Return the (X, Y) coordinate for the center point of the cell that contains the specified text.  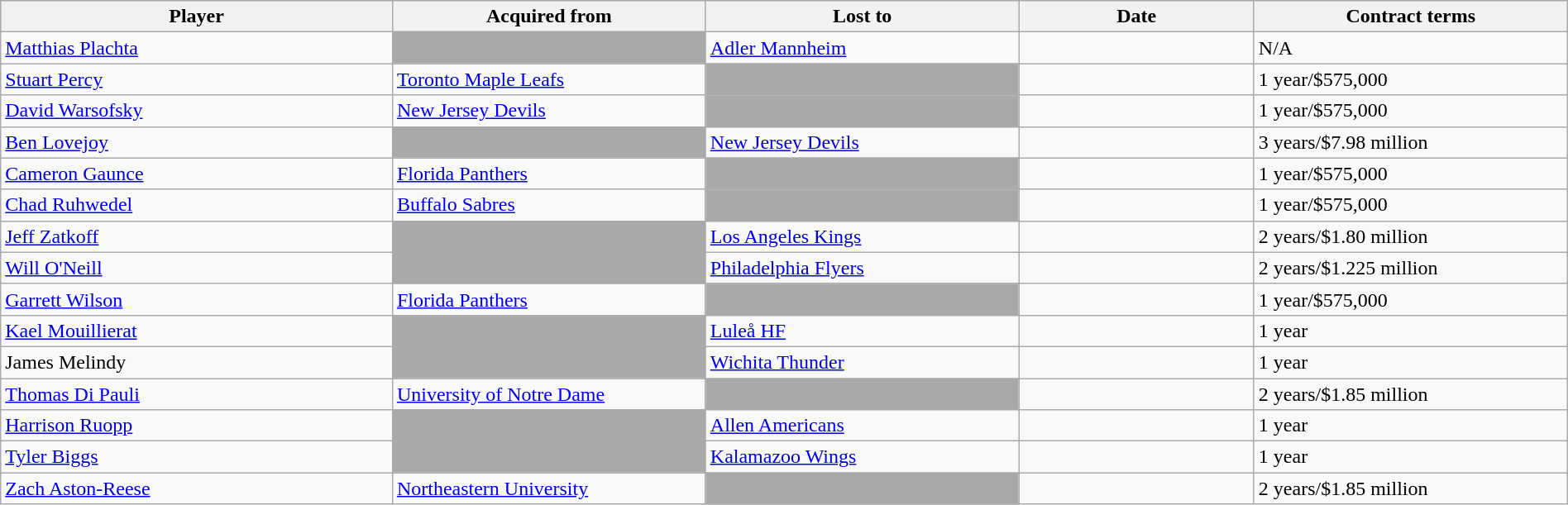
Matthias Plachta (197, 48)
Philadelphia Flyers (862, 268)
Kalamazoo Wings (862, 457)
2 years/$1.225 million (1411, 268)
Garrett Wilson (197, 299)
Lost to (862, 17)
Stuart Percy (197, 79)
Player (197, 17)
Will O'Neill (197, 268)
Chad Ruhwedel (197, 205)
University of Notre Dame (549, 394)
Kael Mouillierat (197, 331)
Northeastern University (549, 488)
Adler Mannheim (862, 48)
Ben Lovejoy (197, 142)
N/A (1411, 48)
3 years/$7.98 million (1411, 142)
Cameron Gaunce (197, 174)
Acquired from (549, 17)
Tyler Biggs (197, 457)
Toronto Maple Leafs (549, 79)
Zach Aston-Reese (197, 488)
Contract terms (1411, 17)
Jeff Zatkoff (197, 236)
Buffalo Sabres (549, 205)
Wichita Thunder (862, 362)
Los Angeles Kings (862, 236)
Date (1136, 17)
Thomas Di Pauli (197, 394)
2 years/$1.80 million (1411, 236)
David Warsofsky (197, 111)
Luleå HF (862, 331)
James Melindy (197, 362)
Allen Americans (862, 426)
Harrison Ruopp (197, 426)
